Return the (X, Y) coordinate for the center point of the cell that contains the specified text.  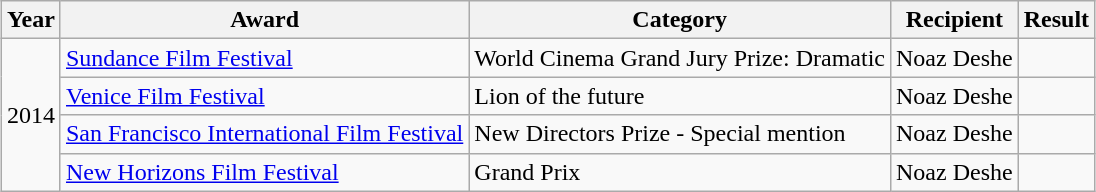
Category (680, 20)
San Francisco International Film Festival (264, 134)
Venice Film Festival (264, 96)
World Cinema Grand Jury Prize: Dramatic (680, 58)
New Horizons Film Festival (264, 172)
Sundance Film Festival (264, 58)
Lion of the future (680, 96)
Recipient (954, 20)
Award (264, 20)
Grand Prix (680, 172)
New Directors Prize - Special mention (680, 134)
2014 (30, 115)
Result (1056, 20)
Year (30, 20)
